Search for the cell housing the specified text and yield its [x, y] center coordinate. 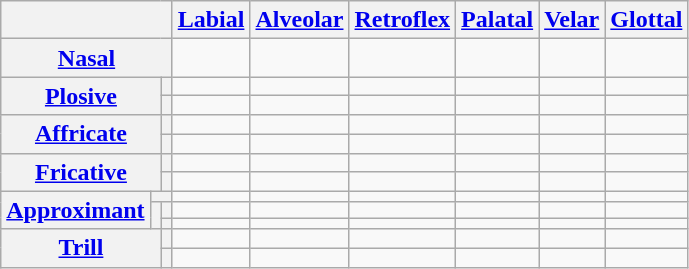
Labial [211, 20]
Approximant [76, 210]
Nasal [86, 58]
Alveolar [300, 20]
Velar [572, 20]
Retroflex [402, 20]
Trill [81, 248]
Affricate [81, 134]
Glottal [646, 20]
Palatal [498, 20]
Fricative [81, 172]
Plosive [81, 96]
